Locate the cell with the specified text and output its [X, Y] center coordinate. 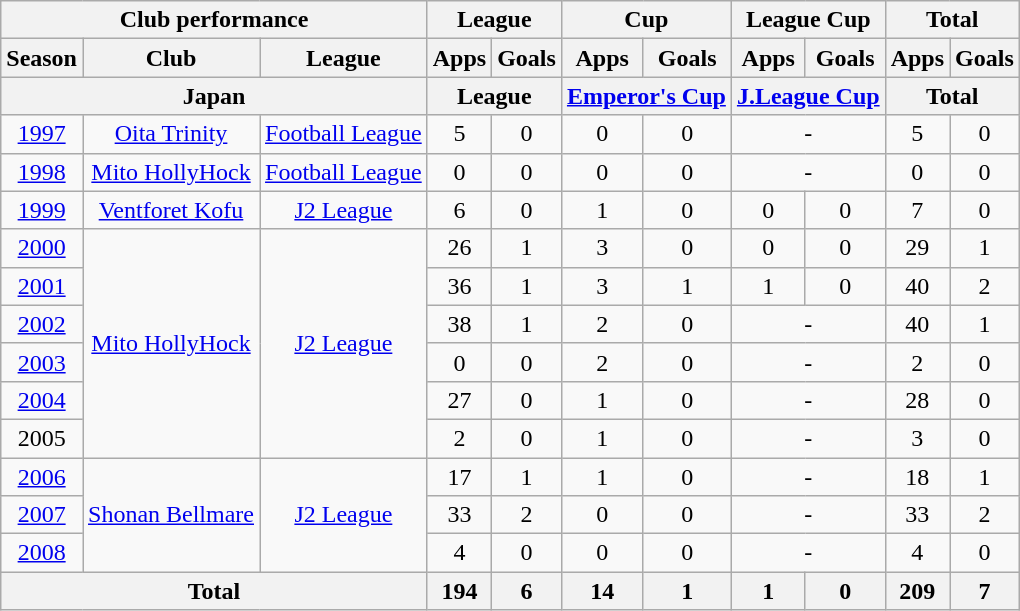
2006 [42, 477]
1999 [42, 210]
2004 [42, 400]
209 [917, 591]
2007 [42, 515]
Cup [646, 20]
2003 [42, 362]
194 [459, 591]
18 [917, 477]
2000 [42, 248]
26 [459, 248]
1997 [42, 134]
36 [459, 286]
J.League Cup [808, 96]
29 [917, 248]
Season [42, 58]
Shonan Bellmare [170, 515]
38 [459, 324]
14 [602, 591]
2008 [42, 553]
17 [459, 477]
Club [170, 58]
Ventforet Kofu [170, 210]
1998 [42, 172]
Emperor's Cup [646, 96]
League Cup [808, 20]
2002 [42, 324]
2001 [42, 286]
Japan [214, 96]
Club performance [214, 20]
Oita Trinity [170, 134]
27 [459, 400]
2005 [42, 438]
28 [917, 400]
